Find where the given text appears and provide that cell's center as (x, y) coordinate. 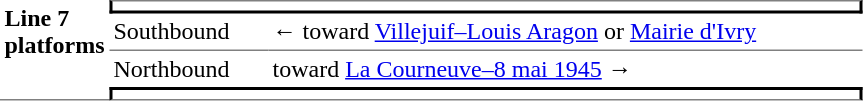
Line 7 platforms (54, 50)
Southbound (188, 33)
toward La Courneuve–8 mai 1945 → (565, 69)
← toward Villejuif–Louis Aragon or Mairie d'Ivry (565, 33)
Northbound (188, 69)
